Return (x, y) of the center of cell containing provided text 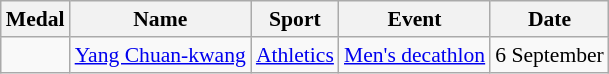
Event (414, 19)
Sport (295, 19)
Medal (36, 19)
Athletics (295, 55)
Yang Chuan-kwang (160, 55)
Date (550, 19)
Name (160, 19)
Men's decathlon (414, 55)
6 September (550, 55)
